Find where the given text appears and provide that cell's center as (x, y) coordinate. 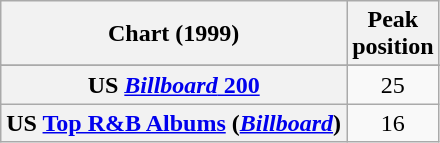
16 (393, 123)
US Billboard 200 (174, 85)
25 (393, 85)
US Top R&B Albums (Billboard) (174, 123)
Peak position (393, 34)
Chart (1999) (174, 34)
